Find where the given text appears and provide that cell's center as [x, y] coordinate. 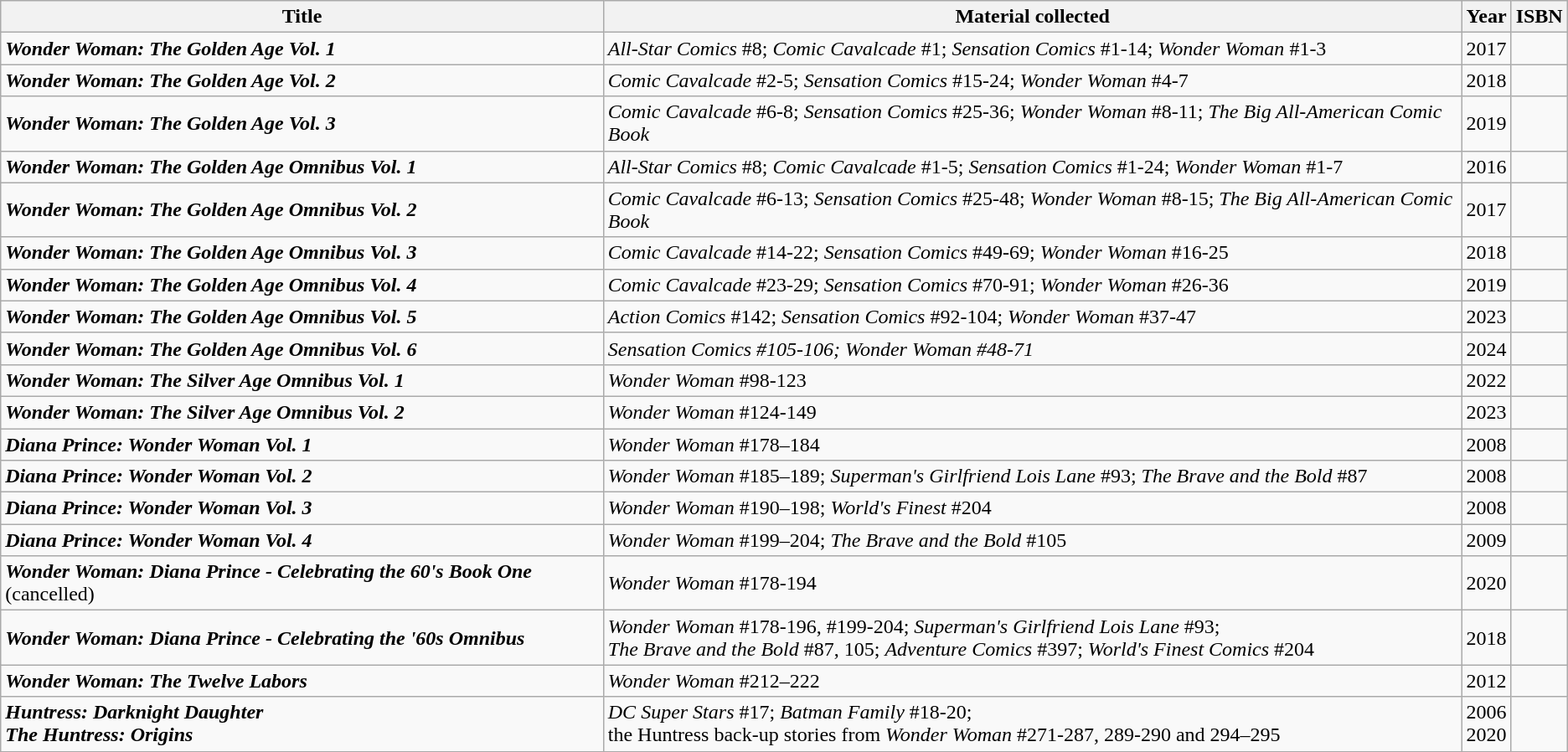
Diana Prince: Wonder Woman Vol. 4 [302, 540]
Wonder Woman #199–204; The Brave and the Bold #105 [1032, 540]
20062020 [1486, 724]
Wonder Woman: The Silver Age Omnibus Vol. 1 [302, 380]
Comic Cavalcade #23-29; Sensation Comics #70-91; Wonder Woman #26-36 [1032, 285]
Diana Prince: Wonder Woman Vol. 2 [302, 476]
2016 [1486, 167]
Wonder Woman: Diana Prince - Celebrating the '60s Omnibus [302, 638]
Title [302, 17]
Wonder Woman #212–222 [1032, 681]
Wonder Woman #98-123 [1032, 380]
Material collected [1032, 17]
Comic Cavalcade #6-8; Sensation Comics #25-36; Wonder Woman #8-11; The Big All-American Comic Book [1032, 124]
2020 [1486, 583]
Comic Cavalcade #14-22; Sensation Comics #49-69; Wonder Woman #16-25 [1032, 253]
Diana Prince: Wonder Woman Vol. 1 [302, 445]
Wonder Woman: The Golden Age Vol. 3 [302, 124]
Wonder Woman: The Golden Age Vol. 1 [302, 49]
Action Comics #142; Sensation Comics #92-104; Wonder Woman #37-47 [1032, 317]
2012 [1486, 681]
Huntress: Darknight DaughterThe Huntress: Origins [302, 724]
Wonder Woman: The Golden Age Omnibus Vol. 1 [302, 167]
All-Star Comics #8; Comic Cavalcade #1; Sensation Comics #1-14; Wonder Woman #1-3 [1032, 49]
Wonder Woman #178–184 [1032, 445]
All-Star Comics #8; Comic Cavalcade #1-5; Sensation Comics #1-24; Wonder Woman #1-7 [1032, 167]
Wonder Woman #185–189; Superman's Girlfriend Lois Lane #93; The Brave and the Bold #87 [1032, 476]
Wonder Woman: The Golden Age Omnibus Vol. 6 [302, 348]
Comic Cavalcade #2-5; Sensation Comics #15-24; Wonder Woman #4-7 [1032, 80]
ISBN [1540, 17]
2022 [1486, 380]
Wonder Woman #124-149 [1032, 412]
2024 [1486, 348]
Sensation Comics #105-106; Wonder Woman #48-71 [1032, 348]
Wonder Woman: The Golden Age Omnibus Vol. 5 [302, 317]
Wonder Woman: The Golden Age Omnibus Vol. 4 [302, 285]
Wonder Woman #178-194 [1032, 583]
Wonder Woman: Diana Prince - Celebrating the 60's Book One (cancelled) [302, 583]
Wonder Woman: The Golden Age Vol. 2 [302, 80]
Wonder Woman: The Golden Age Omnibus Vol. 3 [302, 253]
Wonder Woman: The Silver Age Omnibus Vol. 2 [302, 412]
2009 [1486, 540]
Wonder Woman: The Golden Age Omnibus Vol. 2 [302, 209]
Wonder Woman #190–198; World's Finest #204 [1032, 508]
Wonder Woman: The Twelve Labors [302, 681]
DC Super Stars #17; Batman Family #18-20;the Huntress back-up stories from Wonder Woman #271-287, 289-290 and 294–295 [1032, 724]
Diana Prince: Wonder Woman Vol. 3 [302, 508]
Comic Cavalcade #6-13; Sensation Comics #25-48; Wonder Woman #8-15; The Big All-American Comic Book [1032, 209]
Year [1486, 17]
